Determine the [X, Y] coordinate at the center of the cell enclosing the given text.  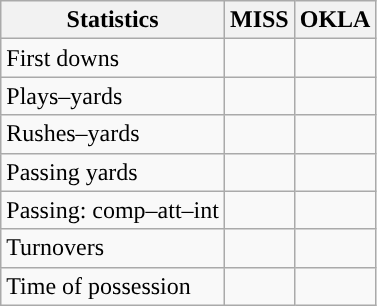
Passing yards [113, 172]
OKLA [335, 20]
Statistics [113, 20]
Plays–yards [113, 96]
Passing: comp–att–int [113, 210]
Turnovers [113, 248]
MISS [259, 20]
Time of possession [113, 286]
Rushes–yards [113, 134]
First downs [113, 58]
